For the text-containing cell, return its midpoint in (X, Y) coordinate format. 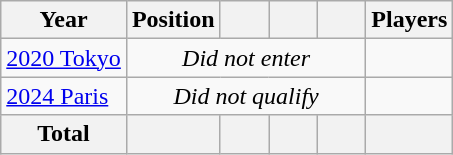
Did not qualify (246, 96)
Did not enter (246, 58)
Position (173, 20)
Players (410, 20)
Year (64, 20)
2020 Tokyo (64, 58)
Total (64, 134)
2024 Paris (64, 96)
